Pinpoint the cell where the given text exists, returning its (X, Y) midpoint coordinate. 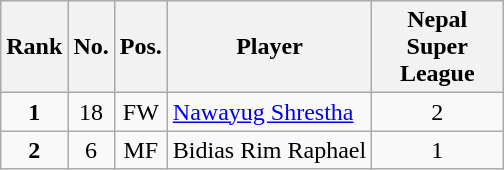
Bidias Rim Raphael (269, 150)
Player (269, 47)
FW (140, 112)
Pos. (140, 47)
6 (91, 150)
Nepal Super League (438, 47)
No. (91, 47)
18 (91, 112)
Nawayug Shrestha (269, 112)
Rank (34, 47)
MF (140, 150)
